For the text-containing cell, return its midpoint in [x, y] coordinate format. 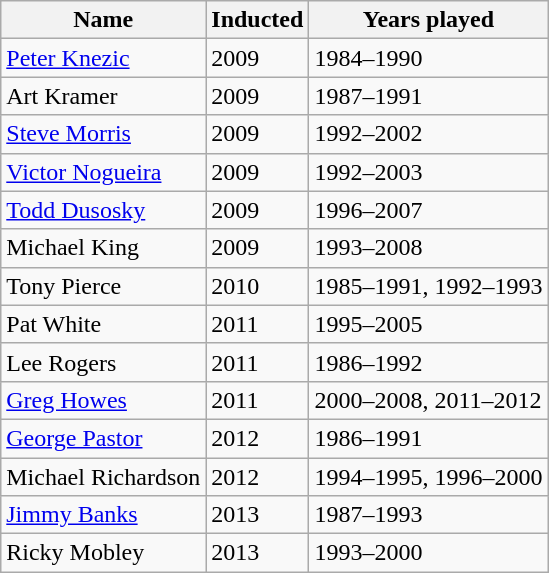
Steve Morris [104, 134]
George Pastor [104, 438]
2010 [258, 286]
Greg Howes [104, 400]
1987–1991 [428, 96]
1986–1992 [428, 362]
1986–1991 [428, 438]
Todd Dusosky [104, 210]
1993–2000 [428, 553]
Lee Rogers [104, 362]
Michael Richardson [104, 477]
Ricky Mobley [104, 553]
Years played [428, 20]
1996–2007 [428, 210]
2000–2008, 2011–2012 [428, 400]
Inducted [258, 20]
1994–1995, 1996–2000 [428, 477]
1987–1993 [428, 515]
Name [104, 20]
Victor Nogueira [104, 172]
Peter Knezic [104, 58]
1984–1990 [428, 58]
Pat White [104, 324]
1985–1991, 1992–1993 [428, 286]
Jimmy Banks [104, 515]
1995–2005 [428, 324]
Art Kramer [104, 96]
Michael King [104, 248]
Tony Pierce [104, 286]
1992–2002 [428, 134]
1992–2003 [428, 172]
1993–2008 [428, 248]
